Extract the [x, y] coordinate from the center of the cell holding the provided text.  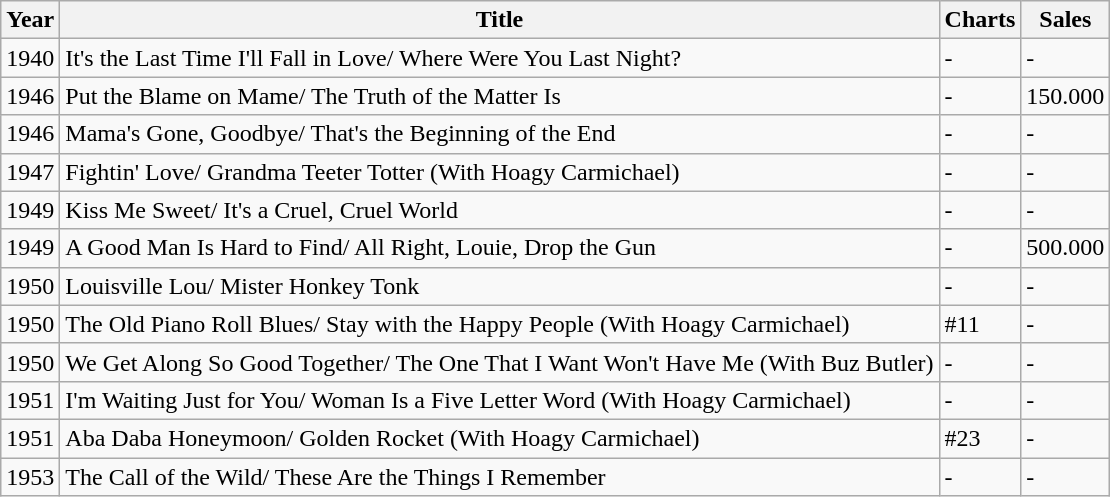
Kiss Me Sweet/ It's a Cruel, Cruel World [500, 210]
Fightin' Love/ Grandma Teeter Totter (With Hoagy Carmichael) [500, 172]
1953 [30, 477]
We Get Along So Good Together/ The One That I Want Won't Have Me (With Buz Butler) [500, 362]
500.000 [1066, 248]
It's the Last Time I'll Fall in Love/ Where Were You Last Night? [500, 58]
1947 [30, 172]
Put the Blame on Mame/ The Truth of the Matter Is [500, 96]
#23 [980, 438]
The Old Piano Roll Blues/ Stay with the Happy People (With Hoagy Carmichael) [500, 324]
Sales [1066, 20]
Charts [980, 20]
Louisville Lou/ Mister Honkey Tonk [500, 286]
Year [30, 20]
The Call of the Wild/ These Are the Things I Remember [500, 477]
1940 [30, 58]
Aba Daba Honeymoon/ Golden Rocket (With Hoagy Carmichael) [500, 438]
150.000 [1066, 96]
Mama's Gone, Goodbye/ That's the Beginning of the End [500, 134]
A Good Man Is Hard to Find/ All Right, Louie, Drop the Gun [500, 248]
#11 [980, 324]
I'm Waiting Just for You/ Woman Is a Five Letter Word (With Hoagy Carmichael) [500, 400]
Title [500, 20]
